Scan for the cell matching the given text and deliver its [X, Y] coordinate at center. 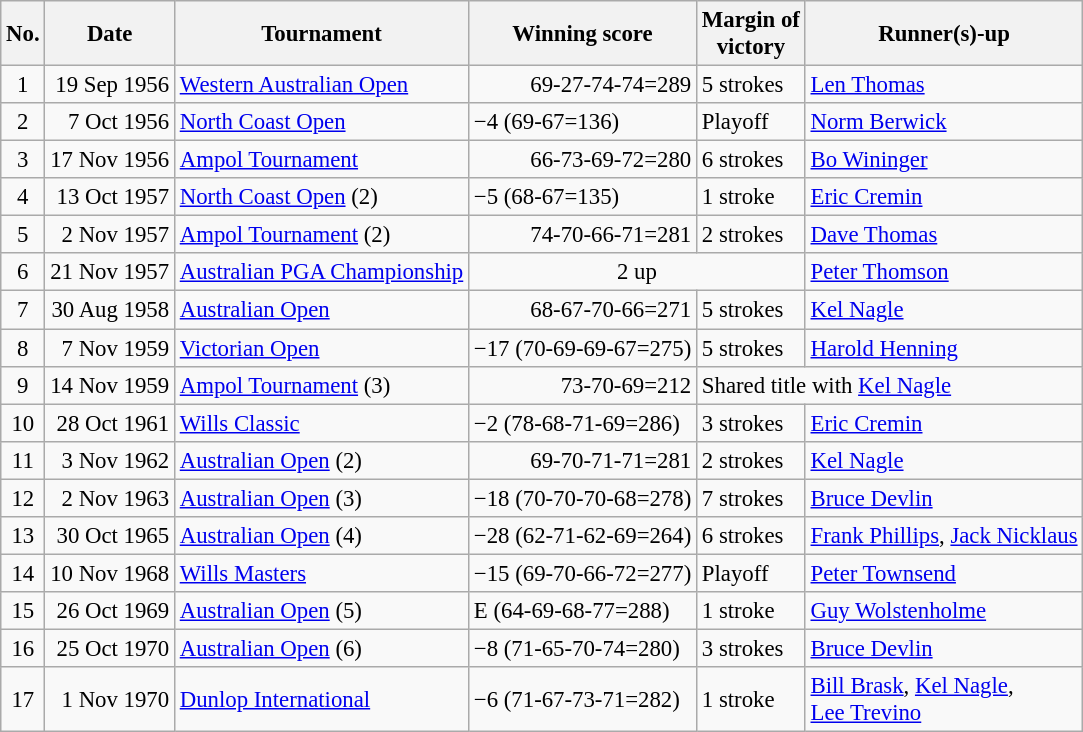
6 [23, 273]
Date [110, 34]
69-70-71-71=281 [583, 460]
Tournament [321, 34]
Wills Masters [321, 573]
2 up [638, 273]
Norm Berwick [944, 122]
Ampol Tournament (3) [321, 385]
2 Nov 1957 [110, 235]
10 [23, 423]
Harold Henning [944, 348]
3 Nov 1962 [110, 460]
Frank Phillips, Jack Nicklaus [944, 536]
Runner(s)-up [944, 34]
Australian Open (5) [321, 611]
Dave Thomas [944, 235]
Shared title with Kel Nagle [890, 385]
−2 (78-68-71-69=286) [583, 423]
Ampol Tournament (2) [321, 235]
Guy Wolstenholme [944, 611]
7 [23, 310]
14 [23, 573]
Australian Open (3) [321, 498]
13 Oct 1957 [110, 197]
30 Aug 1958 [110, 310]
9 [23, 385]
−28 (62-71-62-69=264) [583, 536]
Dunlop International [321, 700]
3 [23, 160]
E (64-69-68-77=288) [583, 611]
Peter Thomson [944, 273]
17 Nov 1956 [110, 160]
25 Oct 1970 [110, 648]
4 [23, 197]
68-67-70-66=271 [583, 310]
16 [23, 648]
Western Australian Open [321, 85]
69-27-74-74=289 [583, 85]
7 strokes [752, 498]
Peter Townsend [944, 573]
Australian Open (4) [321, 536]
15 [23, 611]
North Coast Open [321, 122]
−4 (69-67=136) [583, 122]
73-70-69=212 [583, 385]
Ampol Tournament [321, 160]
Australian Open [321, 310]
1 [23, 85]
7 Nov 1959 [110, 348]
Winning score [583, 34]
−8 (71-65-70-74=280) [583, 648]
No. [23, 34]
14 Nov 1959 [110, 385]
2 Nov 1963 [110, 498]
−18 (70-70-70-68=278) [583, 498]
North Coast Open (2) [321, 197]
21 Nov 1957 [110, 273]
Bo Wininger [944, 160]
−17 (70-69-69-67=275) [583, 348]
7 Oct 1956 [110, 122]
Victorian Open [321, 348]
19 Sep 1956 [110, 85]
2 [23, 122]
28 Oct 1961 [110, 423]
−15 (69-70-66-72=277) [583, 573]
12 [23, 498]
5 [23, 235]
−5 (68-67=135) [583, 197]
Bill Brask, Kel Nagle, Lee Trevino [944, 700]
26 Oct 1969 [110, 611]
Wills Classic [321, 423]
Australian PGA Championship [321, 273]
Australian Open (2) [321, 460]
Australian Open (6) [321, 648]
74-70-66-71=281 [583, 235]
10 Nov 1968 [110, 573]
13 [23, 536]
8 [23, 348]
66-73-69-72=280 [583, 160]
Margin ofvictory [752, 34]
1 Nov 1970 [110, 700]
17 [23, 700]
11 [23, 460]
−6 (71-67-73-71=282) [583, 700]
Len Thomas [944, 85]
30 Oct 1965 [110, 536]
